Determine the (x, y) coordinate at the center of the cell enclosing the given text.  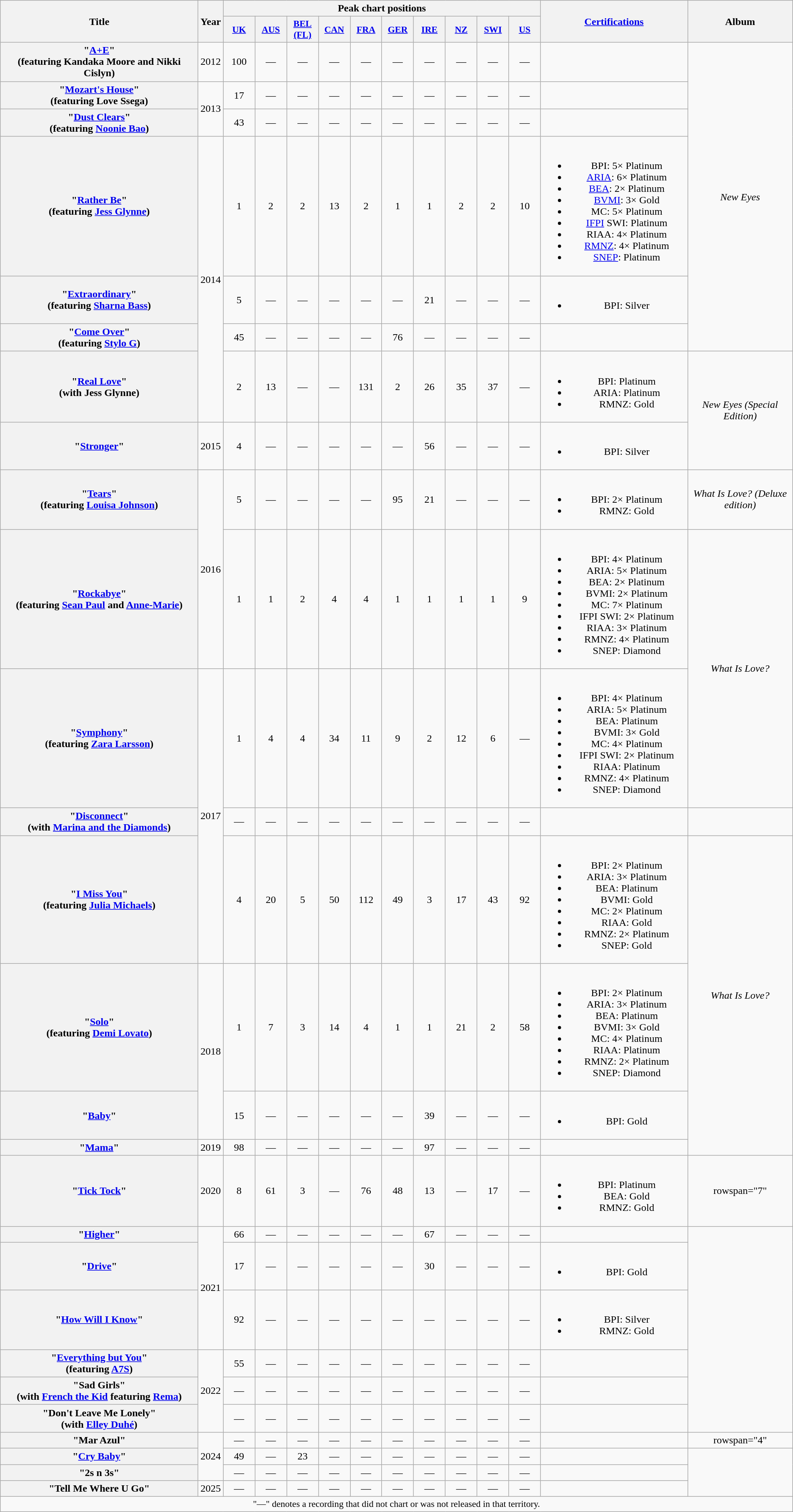
NZ (461, 30)
23 (302, 1456)
67 (430, 1234)
2018 (211, 1051)
"Real Love"(with Jess Glynne) (99, 386)
2016 (211, 569)
2024 (211, 1456)
"Everything but You" (featuring A7S) (99, 1363)
BEL(FL) (302, 30)
"Disconnect"(with Marina and the Diamonds) (99, 822)
rowspan="4" (740, 1440)
2022 (211, 1391)
26 (430, 386)
20 (271, 900)
UK (239, 30)
AUS (271, 30)
rowspan="7" (740, 1191)
95 (397, 499)
100 (239, 62)
2021 (211, 1288)
New Eyes (740, 197)
58 (524, 1027)
66 (239, 1234)
BPI: 2× PlatinumARIA: 3× PlatinumBEA: PlatinumBVMI: GoldMC: 2× PlatinumRIAA: GoldRMNZ: 2× PlatinumSNEP: Gold (614, 900)
12 (461, 739)
"Symphony"(featuring Zara Larsson) (99, 739)
14 (335, 1027)
"2s n 3s" (99, 1473)
11 (366, 739)
15 (239, 1116)
2013 (211, 109)
35 (461, 386)
7 (271, 1027)
61 (271, 1191)
BPI: SilverRMNZ: Gold (614, 1320)
BPI: PlatinumARIA: PlatinumRMNZ: Gold (614, 386)
30 (430, 1266)
50 (335, 900)
"Don't Leave Me Lonely"(with Elley Duhé) (99, 1418)
2020 (211, 1191)
"Dust Clears"(featuring Noonie Bao) (99, 123)
112 (366, 900)
Peak chart positions (382, 8)
US (524, 30)
"Tell Me Where U Go" (99, 1489)
34 (335, 739)
8 (239, 1191)
BPI: 5× PlatinumARIA: 6× PlatinumBEA: 2× PlatinumBVMI: 3× GoldMC: 5× PlatinumIFPI SWI: PlatinumRIAA: 4× PlatinumRMNZ: 4× PlatinumSNEP: Platinum (614, 206)
10 (524, 206)
2025 (211, 1489)
2019 (211, 1147)
BPI: 4× PlatinumARIA: 5× PlatinumBEA: PlatinumBVMI: 3× GoldMC: 4× PlatinumIFPI SWI: 2× PlatinumRIAA: PlatinumRMNZ: 4× PlatinumSNEP: Diamond (614, 739)
BPI: 2× PlatinumARIA: 3× PlatinumBEA: PlatinumBVMI: 3× GoldMC: 4× PlatinumRIAA: PlatinumRMNZ: 2× PlatinumSNEP: Diamond (614, 1027)
"Higher" (99, 1234)
"—" denotes a recording that did not chart or was not released in that territory. (396, 1504)
GER (397, 30)
2014 (211, 279)
"Sad Girls"(with French the Kid featuring Rema) (99, 1391)
"I Miss You"(featuring Julia Michaels) (99, 900)
"Tears"(featuring Louisa Johnson) (99, 499)
39 (430, 1116)
"Come Over"(featuring Stylo G) (99, 337)
"Cry Baby" (99, 1456)
IRE (430, 30)
2017 (211, 816)
Year (211, 21)
56 (430, 446)
BPI: 2× PlatinumRMNZ: Gold (614, 499)
2012 (211, 62)
"Baby" (99, 1116)
98 (239, 1147)
"Mozart's House"(featuring Love Ssega) (99, 95)
Certifications (614, 21)
"Drive" (99, 1266)
Album (740, 21)
CAN (335, 30)
"How Will I Know" (99, 1320)
2015 (211, 446)
48 (397, 1191)
FRA (366, 30)
131 (366, 386)
97 (430, 1147)
37 (493, 386)
"A+E"(featuring Kandaka Moore and Nikki Cislyn) (99, 62)
"Mama" (99, 1147)
New Eyes (Special Edition) (740, 410)
6 (493, 739)
Title (99, 21)
"Rockabye"(featuring Sean Paul and Anne-Marie) (99, 599)
BPI: 4× PlatinumARIA: 5× PlatinumBEA: 2× PlatinumBVMI: 2× PlatinumMC: 7× PlatinumIFPI SWI: 2× PlatinumRIAA: 3× PlatinumRMNZ: 4× PlatinumSNEP: Diamond (614, 599)
"Rather Be"(featuring Jess Glynne) (99, 206)
"Stronger" (99, 446)
45 (239, 337)
BPI: PlatinumBEA: GoldRMNZ: Gold (614, 1191)
"Mar Azul" (99, 1440)
55 (239, 1363)
SWI (493, 30)
"Extraordinary"(featuring Sharna Bass) (99, 300)
"Tick Tock" (99, 1191)
"Solo"(featuring Demi Lovato) (99, 1027)
What Is Love? (Deluxe edition) (740, 499)
